Extract the (X, Y) coordinate from the center of the cell holding the provided text.  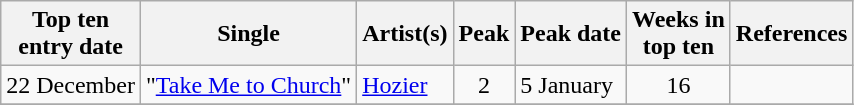
2 (484, 85)
Top tenentry date (71, 34)
Peak (484, 34)
16 (679, 85)
"Take Me to Church" (248, 85)
22 December (71, 85)
Peak date (571, 34)
5 January (571, 85)
Artist(s) (405, 34)
Weeks intop ten (679, 34)
References (792, 34)
Single (248, 34)
Hozier (405, 85)
